For the text-containing cell, return its midpoint in (x, y) coordinate format. 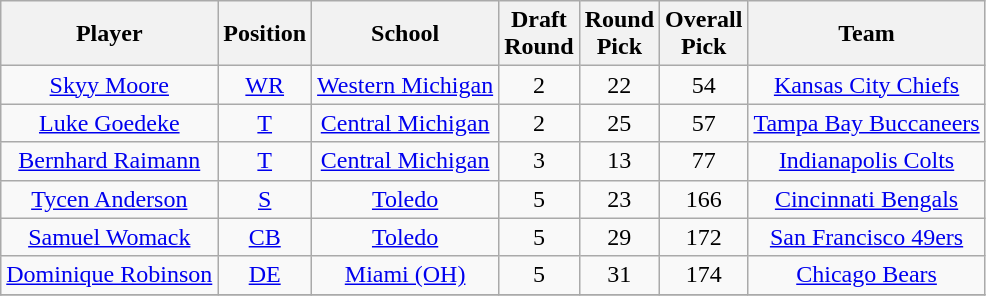
DE (265, 275)
25 (619, 123)
San Francisco 49ers (866, 237)
13 (619, 161)
OverallPick (704, 34)
Samuel Womack (110, 237)
Western Michigan (406, 85)
Indianapolis Colts (866, 161)
Miami (OH) (406, 275)
Position (265, 34)
Luke Goedeke (110, 123)
174 (704, 275)
RoundPick (619, 34)
Team (866, 34)
29 (619, 237)
Cincinnati Bengals (866, 199)
172 (704, 237)
77 (704, 161)
23 (619, 199)
S (265, 199)
22 (619, 85)
WR (265, 85)
31 (619, 275)
CB (265, 237)
57 (704, 123)
Tampa Bay Buccaneers (866, 123)
Bernhard Raimann (110, 161)
Chicago Bears (866, 275)
School (406, 34)
166 (704, 199)
Dominique Robinson (110, 275)
DraftRound (539, 34)
Player (110, 34)
54 (704, 85)
3 (539, 161)
Kansas City Chiefs (866, 85)
Skyy Moore (110, 85)
Tycen Anderson (110, 199)
